Pinpoint the cell where the given text exists, returning its (x, y) midpoint coordinate. 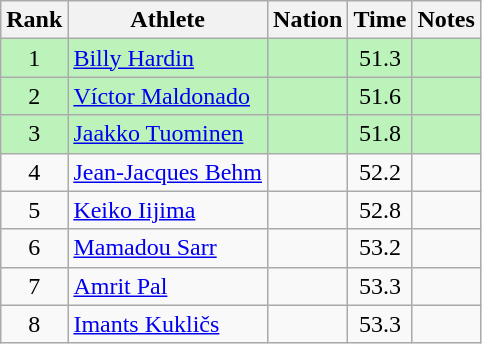
51.6 (380, 96)
Mamadou Sarr (168, 248)
4 (34, 172)
Imants Kukličs (168, 324)
Jaakko Tuominen (168, 134)
52.2 (380, 172)
2 (34, 96)
1 (34, 58)
Amrit Pal (168, 286)
Jean-Jacques Behm (168, 172)
Notes (446, 20)
Rank (34, 20)
6 (34, 248)
3 (34, 134)
Billy Hardin (168, 58)
Víctor Maldonado (168, 96)
Keiko Iijima (168, 210)
7 (34, 286)
51.3 (380, 58)
5 (34, 210)
53.2 (380, 248)
51.8 (380, 134)
8 (34, 324)
Time (380, 20)
52.8 (380, 210)
Athlete (168, 20)
Nation (308, 20)
